Pinpoint the cell where the given text exists, returning its (X, Y) midpoint coordinate. 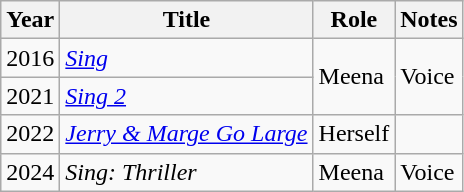
2022 (30, 134)
Sing: Thriller (186, 172)
Jerry & Marge Go Large (186, 134)
Role (354, 20)
Notes (429, 20)
Sing 2 (186, 96)
2024 (30, 172)
Herself (354, 134)
Year (30, 20)
2021 (30, 96)
2016 (30, 58)
Title (186, 20)
Sing (186, 58)
